Find where the given text appears and provide that cell's center as [X, Y] coordinate. 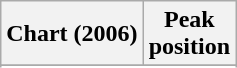
Chart (2006) [72, 34]
Peakposition [189, 34]
